Pinpoint the cell where the given text exists, returning its [x, y] midpoint coordinate. 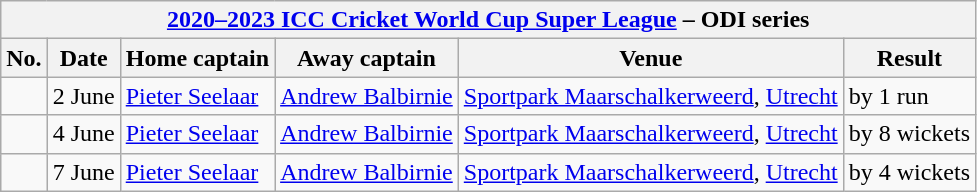
Away captain [367, 58]
Home captain [197, 58]
No. [24, 58]
by 8 wickets [909, 134]
2 June [84, 96]
7 June [84, 172]
Venue [650, 58]
4 June [84, 134]
Result [909, 58]
Date [84, 58]
2020–2023 ICC Cricket World Cup Super League – ODI series [488, 20]
by 4 wickets [909, 172]
by 1 run [909, 96]
